Capture the cell that displays the provided text and extract its [x, y] central coordinate. 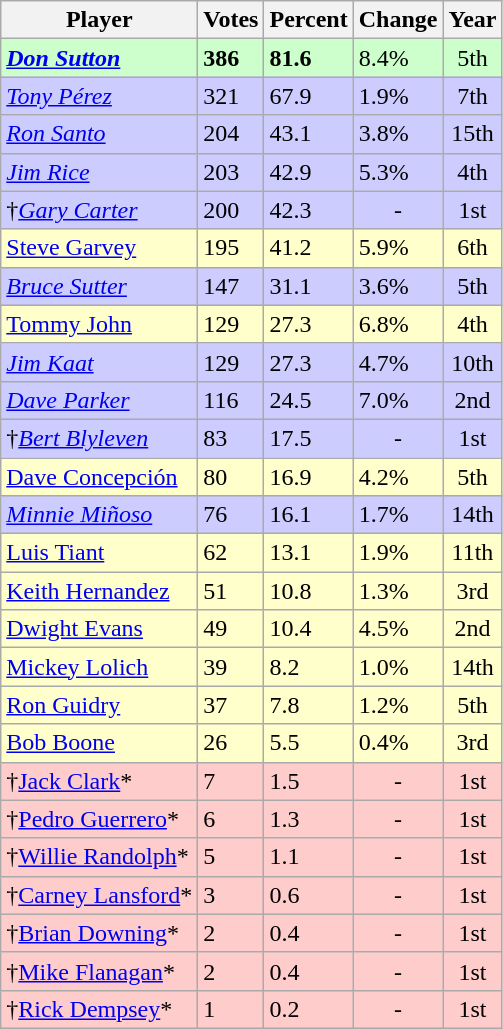
6 [231, 819]
0.6 [308, 895]
200 [231, 210]
24.5 [308, 400]
8.2 [308, 667]
0.4% [398, 743]
1.0% [398, 667]
67.9 [308, 96]
†Bert Blyleven [100, 438]
†Mike Flanagan* [100, 971]
Luis Tiant [100, 553]
76 [231, 515]
Change [398, 20]
Bruce Sutter [100, 286]
37 [231, 705]
Minnie Miñoso [100, 515]
7.8 [308, 705]
†Jack Clark* [100, 781]
10th [472, 362]
51 [231, 591]
7 [231, 781]
42.9 [308, 172]
Votes [231, 20]
43.1 [308, 134]
6th [472, 248]
11th [472, 553]
Dave Concepción [100, 477]
5.3% [398, 172]
Tony Pérez [100, 96]
195 [231, 248]
†Gary Carter [100, 210]
6.8% [398, 324]
Steve Garvey [100, 248]
Tommy John [100, 324]
Ron Santo [100, 134]
4.5% [398, 629]
†Rick Dempsey* [100, 1009]
3.6% [398, 286]
7th [472, 96]
17.5 [308, 438]
5.5 [308, 743]
0.2 [308, 1009]
1.2% [398, 705]
8.4% [398, 58]
13.1 [308, 553]
†Carney Lansford* [100, 895]
1 [231, 1009]
80 [231, 477]
3.8% [398, 134]
5.9% [398, 248]
Bob Boone [100, 743]
1.7% [398, 515]
Dave Parker [100, 400]
15th [472, 134]
26 [231, 743]
41.2 [308, 248]
†Willie Randolph* [100, 857]
42.3 [308, 210]
81.6 [308, 58]
1.3% [398, 591]
116 [231, 400]
49 [231, 629]
Mickey Lolich [100, 667]
Player [100, 20]
16.1 [308, 515]
203 [231, 172]
Jim Kaat [100, 362]
Jim Rice [100, 172]
3 [231, 895]
62 [231, 553]
Dwight Evans [100, 629]
204 [231, 134]
16.9 [308, 477]
†Brian Downing* [100, 933]
147 [231, 286]
7.0% [398, 400]
321 [231, 96]
83 [231, 438]
39 [231, 667]
386 [231, 58]
5 [231, 857]
†Pedro Guerrero* [100, 819]
1.5 [308, 781]
4.2% [398, 477]
10.8 [308, 591]
31.1 [308, 286]
Don Sutton [100, 58]
1.3 [308, 819]
1.1 [308, 857]
Ron Guidry [100, 705]
10.4 [308, 629]
Keith Hernandez [100, 591]
Year [472, 20]
Percent [308, 20]
4.7% [398, 362]
